Detect which cell encompasses the target text, then output its (x, y) center coordinate. 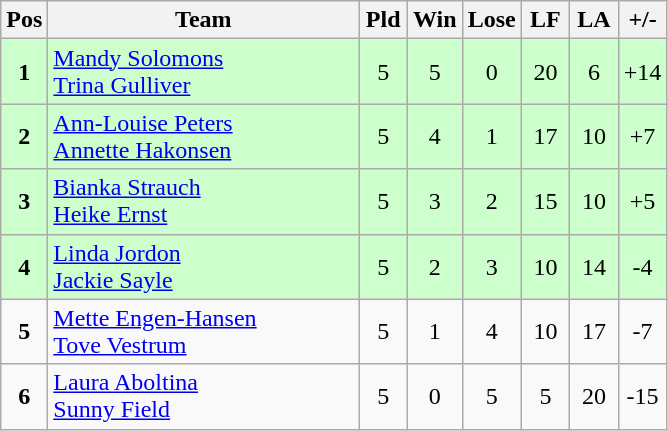
Pos (24, 20)
+14 (642, 72)
Mette Engen-Hansen Tove Vestrum (204, 332)
15 (546, 202)
-4 (642, 266)
Bianka Strauch Heike Ernst (204, 202)
Team (204, 20)
Lose (492, 20)
Pld (384, 20)
+7 (642, 136)
+/- (642, 20)
Win (434, 20)
Linda Jordon Jackie Sayle (204, 266)
Mandy Solomons Trina Gulliver (204, 72)
LF (546, 20)
LA (594, 20)
Laura Aboltina Sunny Field (204, 396)
+5 (642, 202)
-15 (642, 396)
Ann-Louise Peters Annette Hakonsen (204, 136)
14 (594, 266)
-7 (642, 332)
